Extract the (x, y) coordinate from the center of the cell holding the provided text.  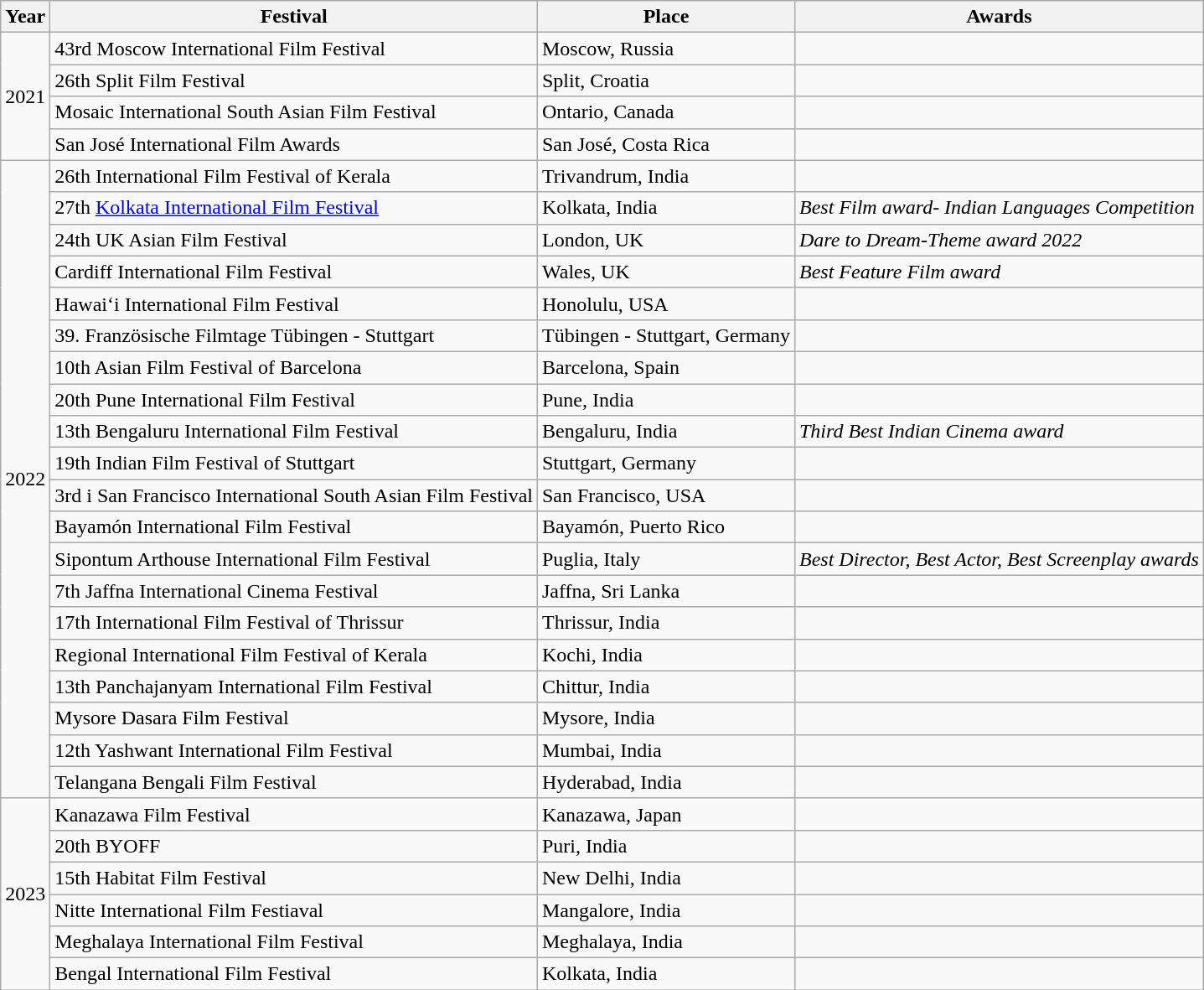
15th Habitat Film Festival (294, 878)
Mumbai, India (665, 750)
Split, Croatia (665, 80)
3rd i San Francisco International South Asian Film Festival (294, 495)
20th BYOFF (294, 846)
Dare to Dream-Theme award 2022 (999, 240)
Stuttgart, Germany (665, 464)
Puglia, Italy (665, 559)
24th UK Asian Film Festival (294, 240)
Bayamón, Puerto Rico (665, 527)
Third Best Indian Cinema award (999, 432)
Barcelona, Spain (665, 367)
Pune, India (665, 400)
7th Jaffna International Cinema Festival (294, 591)
12th Yashwant International Film Festival (294, 750)
San Francisco, USA (665, 495)
Awards (999, 17)
2023 (25, 894)
San José, Costa Rica (665, 144)
Jaffna, Sri Lanka (665, 591)
Mosaic International South Asian Film Festival (294, 112)
Hyderabad, India (665, 782)
Place (665, 17)
Honolulu, USA (665, 303)
Kanazawa, Japan (665, 814)
Ontario, Canada (665, 112)
New Delhi, India (665, 878)
Best Feature Film award (999, 272)
Wales, UK (665, 272)
Mangalore, India (665, 910)
Hawai‘i International Film Festival (294, 303)
2022 (25, 479)
Thrissur, India (665, 623)
17th International Film Festival of Thrissur (294, 623)
27th Kolkata International Film Festival (294, 208)
20th Pune International Film Festival (294, 400)
Puri, India (665, 846)
19th Indian Film Festival of Stuttgart (294, 464)
Mysore Dasara Film Festival (294, 718)
Cardiff International Film Festival (294, 272)
13th Bengaluru International Film Festival (294, 432)
2021 (25, 96)
Nitte International Film Festiaval (294, 910)
26th Split Film Festival (294, 80)
Bengaluru, India (665, 432)
43rd Moscow International Film Festival (294, 49)
Tübingen - Stuttgart, Germany (665, 335)
Bengal International Film Festival (294, 974)
26th International Film Festival of Kerala (294, 176)
Sipontum Arthouse International Film Festival (294, 559)
Chittur, India (665, 687)
San José International Film Awards (294, 144)
Trivandrum, India (665, 176)
39. Französische Filmtage Tübingen - Stuttgart (294, 335)
Kanazawa Film Festival (294, 814)
Moscow, Russia (665, 49)
13th Panchajanyam International Film Festival (294, 687)
Mysore, India (665, 718)
Year (25, 17)
Regional International Film Festival of Kerala (294, 655)
London, UK (665, 240)
Meghalaya, India (665, 942)
Festival (294, 17)
Bayamón International Film Festival (294, 527)
10th Asian Film Festival of Barcelona (294, 367)
Meghalaya International Film Festival (294, 942)
Best Director, Best Actor, Best Screenplay awards (999, 559)
Best Film award- Indian Languages Competition (999, 208)
Telangana Bengali Film Festival (294, 782)
Kochi, India (665, 655)
